Determine the [X, Y] coordinate at the center of the cell enclosing the given text.  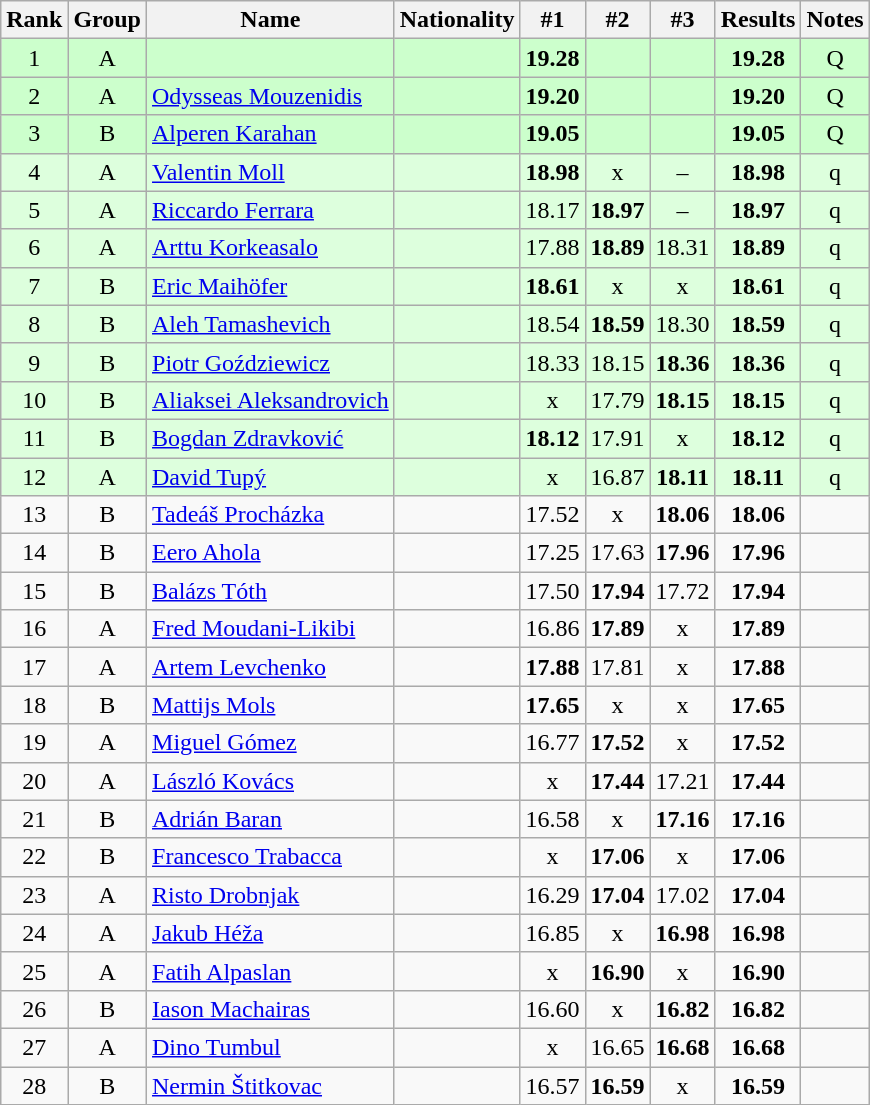
Alperen Karahan [271, 134]
Fred Moudani-Likibi [271, 629]
2 [34, 96]
18.33 [552, 362]
Tadeáš Procházka [271, 515]
16.87 [618, 477]
13 [34, 515]
16.86 [552, 629]
17.02 [682, 895]
László Kovács [271, 781]
1 [34, 58]
Jakub Héža [271, 933]
16.85 [552, 933]
16.29 [552, 895]
18 [34, 705]
21 [34, 819]
17 [34, 667]
Eric Maihöfer [271, 286]
Risto Drobnjak [271, 895]
24 [34, 933]
15 [34, 591]
17.91 [618, 438]
16 [34, 629]
Eero Ahola [271, 553]
23 [34, 895]
Nationality [457, 20]
16.60 [552, 1009]
22 [34, 857]
5 [34, 210]
#1 [552, 20]
18.31 [682, 248]
18.17 [552, 210]
6 [34, 248]
7 [34, 286]
David Tupý [271, 477]
Valentin Moll [271, 172]
28 [34, 1085]
#3 [682, 20]
Bogdan Zdravković [271, 438]
Dino Tumbul [271, 1047]
Miguel Gómez [271, 743]
17.79 [618, 400]
17.50 [552, 591]
Riccardo Ferrara [271, 210]
16.65 [618, 1047]
Fatih Alpaslan [271, 971]
Piotr Goździewicz [271, 362]
Name [271, 20]
11 [34, 438]
Mattijs Mols [271, 705]
Artem Levchenko [271, 667]
#2 [618, 20]
Aliaksei Aleksandrovich [271, 400]
18.30 [682, 324]
Aleh Tamashevich [271, 324]
14 [34, 553]
27 [34, 1047]
Balázs Tóth [271, 591]
Nermin Štitkovac [271, 1085]
17.81 [618, 667]
12 [34, 477]
4 [34, 172]
Francesco Trabacca [271, 857]
Notes [835, 20]
9 [34, 362]
Iason Machairas [271, 1009]
Rank [34, 20]
Odysseas Mouzenidis [271, 96]
16.77 [552, 743]
18.54 [552, 324]
25 [34, 971]
17.21 [682, 781]
Results [758, 20]
3 [34, 134]
19 [34, 743]
16.58 [552, 819]
17.63 [618, 553]
17.25 [552, 553]
20 [34, 781]
8 [34, 324]
16.57 [552, 1085]
26 [34, 1009]
Arttu Korkeasalo [271, 248]
Group [108, 20]
10 [34, 400]
Adrián Baran [271, 819]
17.72 [682, 591]
